Scan for the cell matching the given text and deliver its (X, Y) coordinate at center. 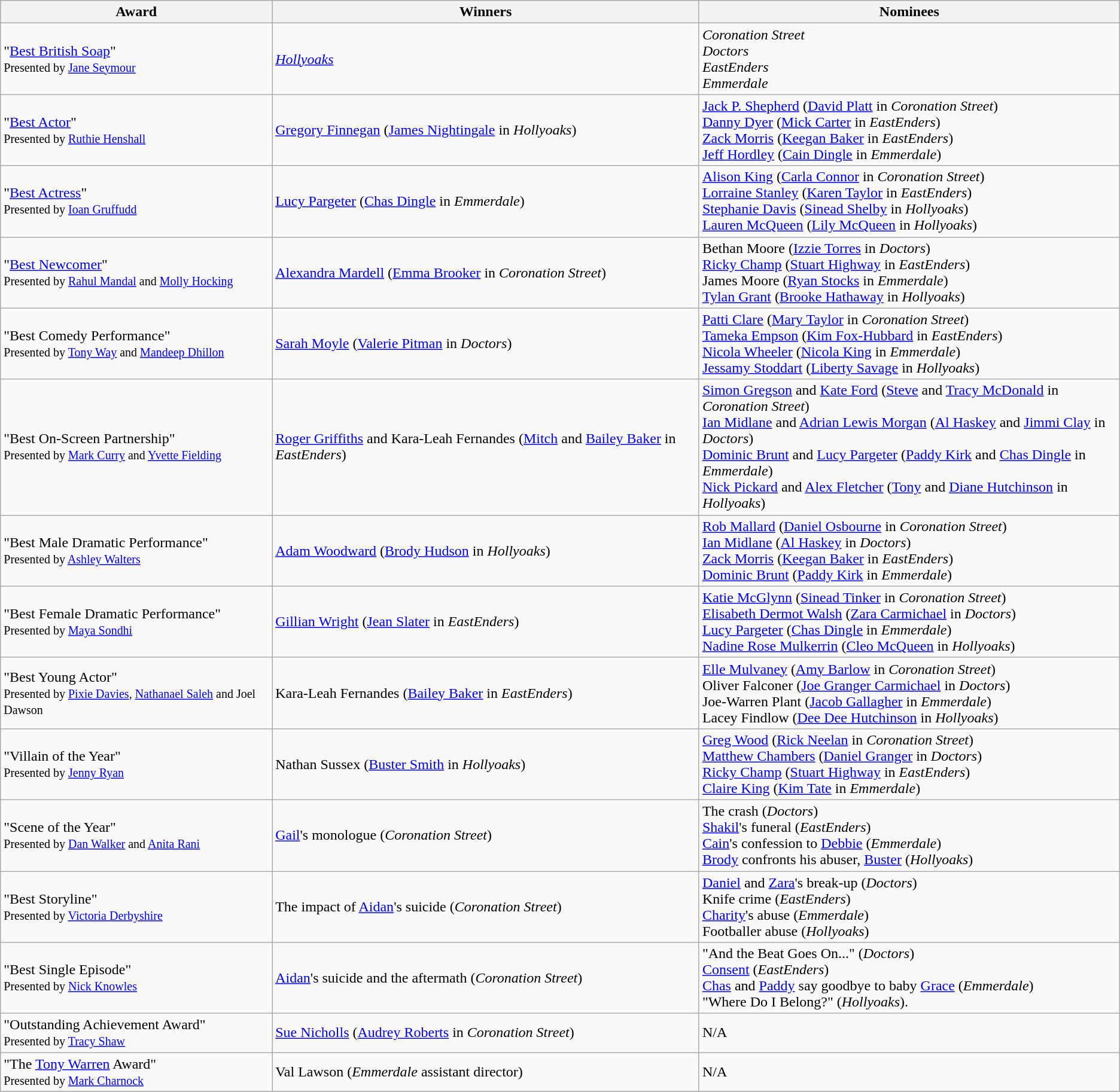
Lucy Pargeter (Chas Dingle in Emmerdale) (486, 201)
"The Tony Warren Award"Presented by Mark Charnock (136, 1072)
"Best Comedy Performance"Presented by Tony Way and Mandeep Dhillon (136, 343)
"Best Young Actor"Presented by Pixie Davies, Nathanael Saleh and Joel Dawson (136, 693)
"Best On-Screen Partnership"Presented by Mark Curry and Yvette Fielding (136, 447)
Sue Nicholls (Audrey Roberts in Coronation Street) (486, 1033)
Nathan Sussex (Buster Smith in Hollyoaks) (486, 764)
Roger Griffiths and Kara-Leah Fernandes (Mitch and Bailey Baker in EastEnders) (486, 447)
Coronation StreetDoctorsEastEnders Emmerdale (909, 59)
Gregory Finnegan (James Nightingale in Hollyoaks) (486, 130)
Aidan's suicide and the aftermath (Coronation Street) (486, 978)
Nominees (909, 12)
Award (136, 12)
Alexandra Mardell (Emma Brooker in Coronation Street) (486, 273)
Hollyoaks (486, 59)
"Best Single Episode"Presented by Nick Knowles (136, 978)
"Best British Soap"Presented by Jane Seymour (136, 59)
"Scene of the Year"Presented by Dan Walker and Anita Rani (136, 835)
"Best Male Dramatic Performance"Presented by Ashley Walters (136, 550)
Kara-Leah Fernandes (Bailey Baker in EastEnders) (486, 693)
Sarah Moyle (Valerie Pitman in Doctors) (486, 343)
"Best Actress"Presented by Ioan Gruffudd (136, 201)
"Villain of the Year"Presented by Jenny Ryan (136, 764)
"Best Female Dramatic Performance"Presented by Maya Sondhi (136, 622)
The impact of Aidan's suicide (Coronation Street) (486, 907)
"Outstanding Achievement Award"Presented by Tracy Shaw (136, 1033)
"And the Beat Goes On..." (Doctors)Consent (EastEnders)Chas and Paddy say goodbye to baby Grace (Emmerdale)"Where Do I Belong?" (Hollyoaks). (909, 978)
Val Lawson (Emmerdale assistant director) (486, 1072)
"Best Actor"Presented by Ruthie Henshall (136, 130)
"Best Newcomer"Presented by Rahul Mandal and Molly Hocking (136, 273)
The crash (Doctors)Shakil's funeral (EastEnders)Cain's confession to Debbie (Emmerdale)Brody confronts his abuser, Buster (Hollyoaks) (909, 835)
Gillian Wright (Jean Slater in EastEnders) (486, 622)
Adam Woodward (Brody Hudson in Hollyoaks) (486, 550)
Gail's monologue (Coronation Street) (486, 835)
Winners (486, 12)
"Best Storyline"Presented by Victoria Derbyshire (136, 907)
Daniel and Zara's break-up (Doctors)Knife crime (EastEnders)Charity's abuse (Emmerdale)Footballer abuse (Hollyoaks) (909, 907)
